From the cell containing the given text, extract its center point as [x, y] coordinate. 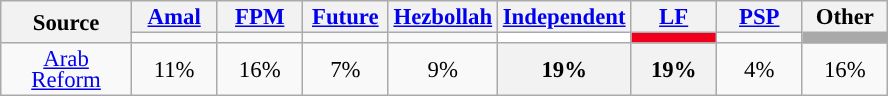
4% [759, 70]
Source [66, 22]
Independent [564, 17]
7% [346, 70]
Other [845, 17]
FPM [260, 17]
11% [174, 70]
Hezbollah [442, 17]
LF [674, 17]
Future [346, 17]
Arab Reform [66, 70]
Amal [174, 17]
PSP [759, 17]
9% [442, 70]
